Identify which cell holds the provided text, then report its [X, Y] central coordinate. 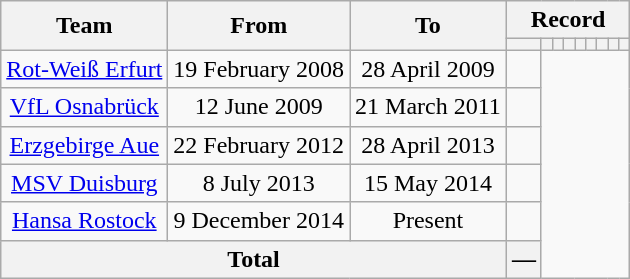
— [524, 259]
From [259, 26]
Erzgebirge Aue [84, 145]
22 February 2012 [259, 145]
Hansa Rostock [84, 221]
Present [428, 221]
VfL Osnabrück [84, 107]
Team [84, 26]
15 May 2014 [428, 183]
28 April 2009 [428, 69]
9 December 2014 [259, 221]
19 February 2008 [259, 69]
12 June 2009 [259, 107]
8 July 2013 [259, 183]
MSV Duisburg [84, 183]
Total [254, 259]
21 March 2011 [428, 107]
Rot-Weiß Erfurt [84, 69]
Record [568, 20]
To [428, 26]
28 April 2013 [428, 145]
